Return the [X, Y] coordinate for the center point of the cell that contains the specified text.  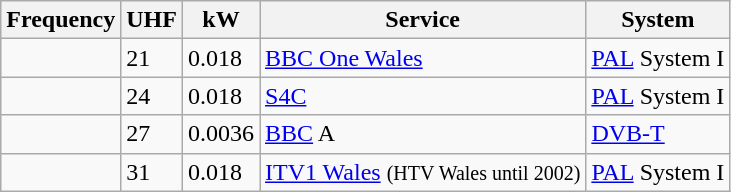
24 [152, 96]
BBC One Wales [423, 58]
BBC A [423, 134]
DVB-T [658, 134]
ITV1 Wales (HTV Wales until 2002) [423, 172]
21 [152, 58]
0.0036 [220, 134]
Frequency [61, 20]
27 [152, 134]
kW [220, 20]
UHF [152, 20]
31 [152, 172]
System [658, 20]
Service [423, 20]
S4C [423, 96]
